Capture the cell that displays the provided text and extract its (X, Y) central coordinate. 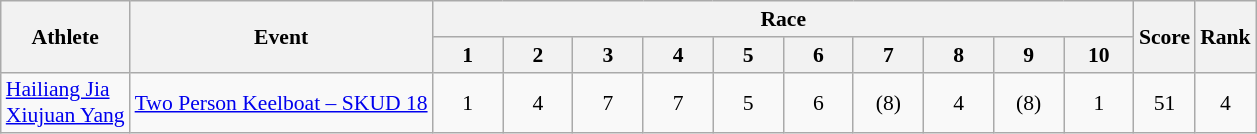
Race (784, 19)
9 (1029, 55)
10 (1099, 55)
Athlete (66, 36)
Score (1164, 36)
Event (282, 36)
2 (538, 55)
8 (958, 55)
Hailiang Jia Xiujuan Yang (66, 102)
Two Person Keelboat – SKUD 18 (282, 102)
3 (608, 55)
Rank (1226, 36)
51 (1164, 102)
